Determine the (X, Y) coordinate at the center of the cell enclosing the given text.  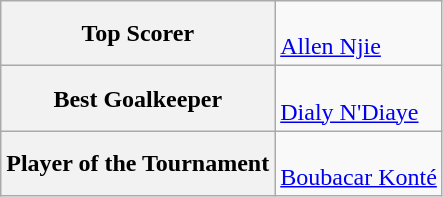
Boubacar Konté (359, 164)
Best Goalkeeper (138, 98)
Allen Njie (359, 34)
Player of the Tournament (138, 164)
Top Scorer (138, 34)
Dialy N'Diaye (359, 98)
